Provide the [x, y] coordinate of the cell's center where the given text is located.  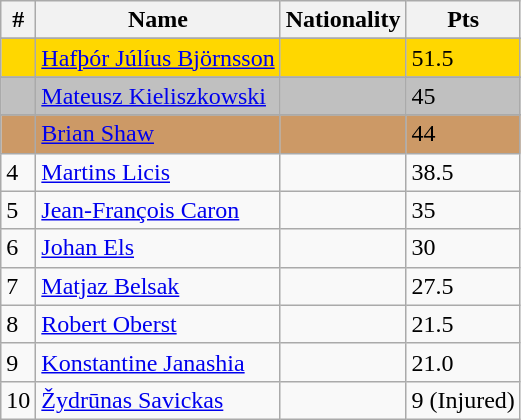
51.5 [463, 58]
Mateusz Kieliszkowski [158, 96]
5 [18, 210]
4 [18, 172]
30 [463, 248]
Johan Els [158, 248]
7 [18, 286]
Jean-François Caron [158, 210]
38.5 [463, 172]
8 [18, 324]
9 [18, 362]
10 [18, 400]
Konstantine Janashia [158, 362]
27.5 [463, 286]
Name [158, 20]
45 [463, 96]
# [18, 20]
Martins Licis [158, 172]
Brian Shaw [158, 134]
21.5 [463, 324]
Žydrūnas Savickas [158, 400]
44 [463, 134]
Hafþór Júlíus Björnsson [158, 58]
9 (Injured) [463, 400]
Nationality [343, 20]
35 [463, 210]
21.0 [463, 362]
6 [18, 248]
Pts [463, 20]
Matjaz Belsak [158, 286]
Robert Oberst [158, 324]
